Capture the cell that displays the provided text and extract its [x, y] central coordinate. 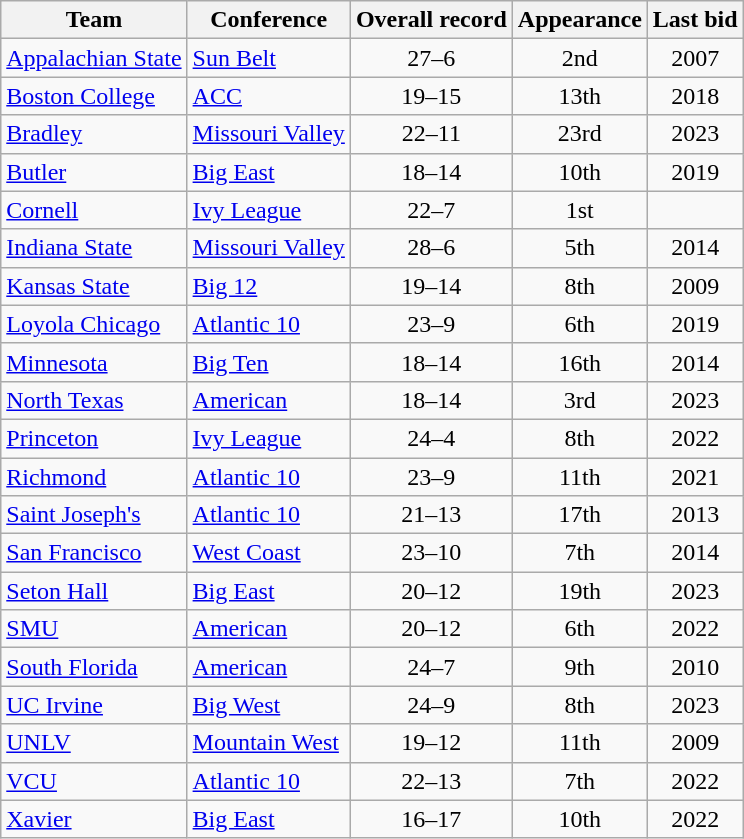
Big Ten [268, 362]
Appalachian State [94, 58]
22–11 [431, 134]
22–7 [431, 210]
Big West [268, 705]
Seton Hall [94, 591]
19–12 [431, 743]
23rd [580, 134]
Mountain West [268, 743]
Richmond [94, 477]
Princeton [94, 438]
17th [580, 515]
Saint Joseph's [94, 515]
Big 12 [268, 286]
Team [94, 20]
SMU [94, 629]
16th [580, 362]
2007 [695, 58]
UNLV [94, 743]
Overall record [431, 20]
27–6 [431, 58]
Butler [94, 172]
2018 [695, 96]
VCU [94, 781]
ACC [268, 96]
5th [580, 248]
San Francisco [94, 553]
21–13 [431, 515]
Bradley [94, 134]
UC Irvine [94, 705]
9th [580, 667]
22–13 [431, 781]
Kansas State [94, 286]
24–4 [431, 438]
24–7 [431, 667]
2021 [695, 477]
Indiana State [94, 248]
Minnesota [94, 362]
Boston College [94, 96]
19–15 [431, 96]
19–14 [431, 286]
23–10 [431, 553]
Loyola Chicago [94, 324]
West Coast [268, 553]
2013 [695, 515]
24–9 [431, 705]
Sun Belt [268, 58]
Xavier [94, 819]
19th [580, 591]
16–17 [431, 819]
Last bid [695, 20]
South Florida [94, 667]
2nd [580, 58]
2010 [695, 667]
Cornell [94, 210]
13th [580, 96]
1st [580, 210]
Conference [268, 20]
Appearance [580, 20]
3rd [580, 400]
28–6 [431, 248]
North Texas [94, 400]
